Return the [X, Y] coordinate for the center point of the cell that contains the specified text.  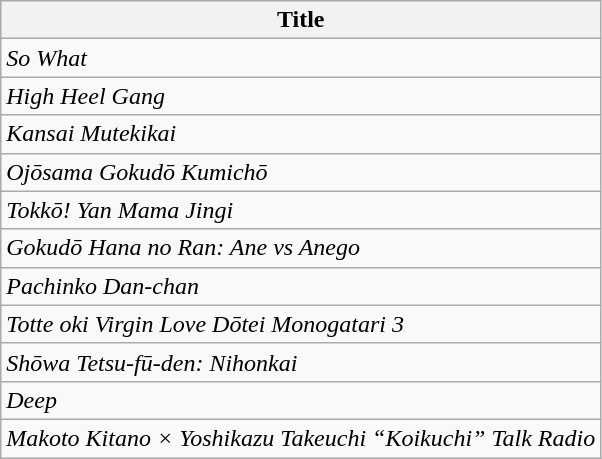
High Heel Gang [301, 96]
Title [301, 20]
Makoto Kitano × Yoshikazu Takeuchi “Koikuchi” Talk Radio [301, 438]
Gokudō Hana no Ran: Ane vs Anego [301, 248]
Tokkō! Yan Mama Jingi [301, 210]
Pachinko Dan-chan [301, 286]
So What [301, 58]
Shōwa Tetsu-fū-den: Nihonkai [301, 362]
Ojōsama Gokudō Kumichō [301, 172]
Deep [301, 400]
Totte oki Virgin Love Dōtei Monogatari 3 [301, 324]
Kansai Mutekikai [301, 134]
